Identify which cell holds the provided text, then report its [x, y] central coordinate. 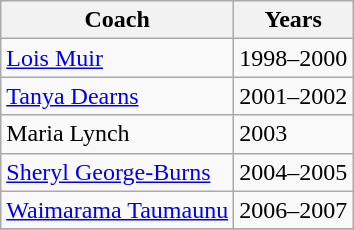
Lois Muir [118, 58]
Years [294, 20]
2004–2005 [294, 172]
2006–2007 [294, 210]
Maria Lynch [118, 134]
Tanya Dearns [118, 96]
2001–2002 [294, 96]
Sheryl George-Burns [118, 172]
1998–2000 [294, 58]
Coach [118, 20]
2003 [294, 134]
Waimarama Taumaunu [118, 210]
